Pinpoint the cell where the given text exists, returning its [X, Y] midpoint coordinate. 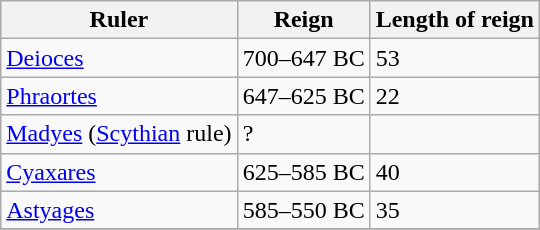
585–550 BC [304, 210]
Deioces [119, 58]
Reign [304, 20]
53 [454, 58]
Madyes (Scythian rule) [119, 134]
700–647 BC [304, 58]
647–625 BC [304, 96]
Ruler [119, 20]
22 [454, 96]
40 [454, 172]
Astyages [119, 210]
Phraortes [119, 96]
Length of reign [454, 20]
35 [454, 210]
Cyaxares [119, 172]
? [304, 134]
625–585 BC [304, 172]
